Search for the cell housing the specified text and yield its (x, y) center coordinate. 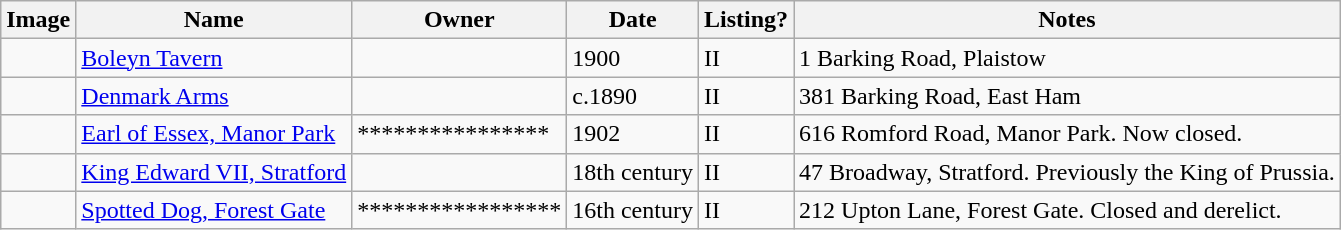
47 Broadway, Stratford. Previously the King of Prussia. (1068, 172)
Notes (1068, 20)
Owner (460, 20)
1900 (633, 58)
381 Barking Road, East Ham (1068, 96)
18th century (633, 172)
Date (633, 20)
Listing? (746, 20)
212 Upton Lane, Forest Gate. Closed and derelict. (1068, 210)
***************** (460, 210)
Denmark Arms (214, 96)
1902 (633, 134)
Boleyn Tavern (214, 58)
1 Barking Road, Plaistow (1068, 58)
King Edward VII, Stratford (214, 172)
16th century (633, 210)
**************** (460, 134)
Earl of Essex, Manor Park (214, 134)
Spotted Dog, Forest Gate (214, 210)
616 Romford Road, Manor Park. Now closed. (1068, 134)
Name (214, 20)
Image (38, 20)
c.1890 (633, 96)
